Return the (X, Y) coordinate for the center point of the cell that contains the specified text.  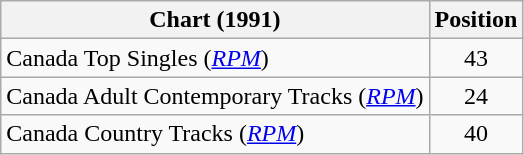
Canada Top Singles (RPM) (215, 58)
40 (476, 134)
Canada Adult Contemporary Tracks (RPM) (215, 96)
24 (476, 96)
Canada Country Tracks (RPM) (215, 134)
Chart (1991) (215, 20)
43 (476, 58)
Position (476, 20)
